Search for the cell housing the specified text and yield its (X, Y) center coordinate. 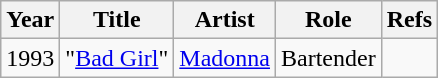
1993 (30, 58)
Role (329, 20)
Refs (409, 20)
Madonna (225, 58)
"Bad Girl" (117, 58)
Year (30, 20)
Bartender (329, 58)
Title (117, 20)
Artist (225, 20)
